Search for the cell housing the specified text and yield its (x, y) center coordinate. 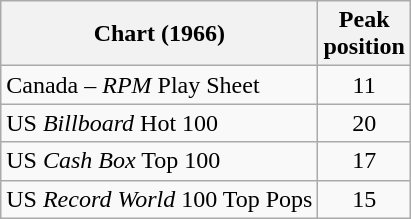
US Record World 100 Top Pops (160, 199)
Peakposition (364, 34)
Chart (1966) (160, 34)
US Billboard Hot 100 (160, 123)
11 (364, 85)
20 (364, 123)
15 (364, 199)
Canada – RPM Play Sheet (160, 85)
US Cash Box Top 100 (160, 161)
17 (364, 161)
